Find where the given text appears and provide that cell's center as (X, Y) coordinate. 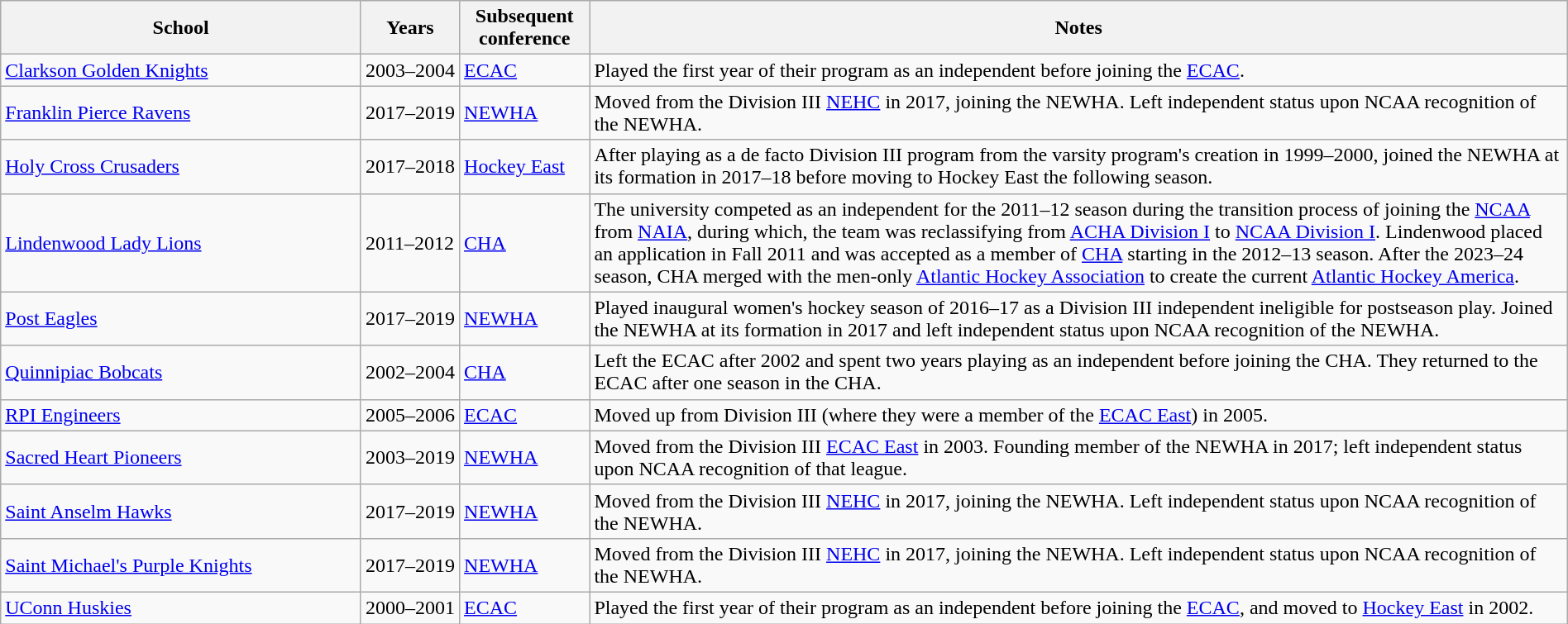
Saint Anselm Hawks (181, 511)
Sacred Heart Pioneers (181, 458)
Left the ECAC after 2002 and spent two years playing as an independent before joining the CHA. They returned to the ECAC after one season in the CHA. (1078, 372)
2017–2018 (410, 167)
Quinnipiac Bobcats (181, 372)
Holy Cross Crusaders (181, 167)
Lindenwood Lady Lions (181, 243)
Saint Michael's Purple Knights (181, 565)
Hockey East (524, 167)
UConn Huskies (181, 607)
Subsequent conference (524, 28)
Post Eagles (181, 319)
Played the first year of their program as an independent before joining the ECAC, and moved to Hockey East in 2002. (1078, 607)
2005–2006 (410, 415)
RPI Engineers (181, 415)
2000–2001 (410, 607)
2011–2012 (410, 243)
Franklin Pierce Ravens (181, 112)
Notes (1078, 28)
Moved up from Division III (where they were a member of the ECAC East) in 2005. (1078, 415)
Played the first year of their program as an independent before joining the ECAC. (1078, 70)
2003–2004 (410, 70)
2003–2019 (410, 458)
Years (410, 28)
2002–2004 (410, 372)
Clarkson Golden Knights (181, 70)
School (181, 28)
Moved from the Division III ECAC East in 2003. Founding member of the NEWHA in 2017; left independent status upon NCAA recognition of that league. (1078, 458)
